Extract the (x, y) coordinate from the center of the cell holding the provided text.  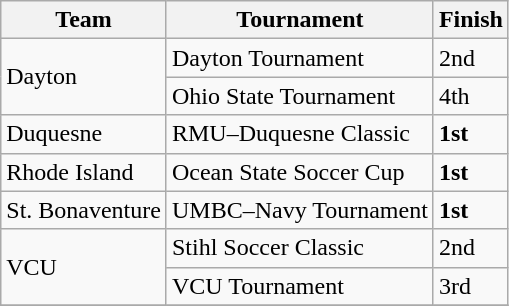
Ocean State Soccer Cup (300, 172)
3rd (470, 286)
VCU (84, 267)
RMU–Duquesne Classic (300, 134)
UMBC–Navy Tournament (300, 210)
Team (84, 20)
Dayton (84, 77)
Ohio State Tournament (300, 96)
4th (470, 96)
Stihl Soccer Classic (300, 248)
Finish (470, 20)
Tournament (300, 20)
Dayton Tournament (300, 58)
Rhode Island (84, 172)
Duquesne (84, 134)
VCU Tournament (300, 286)
St. Bonaventure (84, 210)
